Extract the (X, Y) coordinate from the center of the cell holding the provided text.  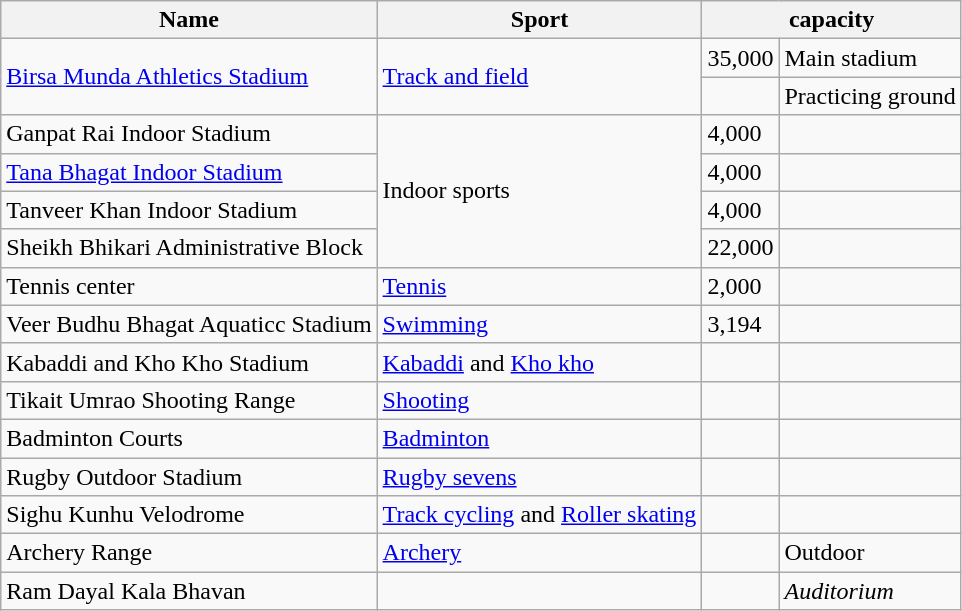
Tennis center (189, 286)
Name (189, 20)
Sheikh Bhikari Administrative Block (189, 248)
Swimming (540, 324)
Track cycling and Roller skating (540, 515)
Practicing ground (870, 96)
Ram Dayal Kala Bhavan (189, 591)
Main stadium (870, 58)
Veer Budhu Bhagat Aquaticc Stadium (189, 324)
3,194 (740, 324)
Tana Bhagat Indoor Stadium (189, 172)
Archery (540, 553)
capacity (832, 20)
Badminton (540, 438)
Indoor sports (540, 191)
Tikait Umrao Shooting Range (189, 400)
Badminton Courts (189, 438)
Track and field (540, 77)
Kabaddi and Kho kho (540, 362)
Shooting (540, 400)
Tennis (540, 286)
35,000 (740, 58)
Ganpat Rai Indoor Stadium (189, 134)
Birsa Munda Athletics Stadium (189, 77)
Auditorium (870, 591)
Sighu Kunhu Velodrome (189, 515)
Sport (540, 20)
22,000 (740, 248)
Archery Range (189, 553)
Tanveer Khan Indoor Stadium (189, 210)
Rugby Outdoor Stadium (189, 477)
Kabaddi and Kho Kho Stadium (189, 362)
Outdoor (870, 553)
2,000 (740, 286)
Rugby sevens (540, 477)
